Pinpoint the cell where the given text exists, returning its [X, Y] midpoint coordinate. 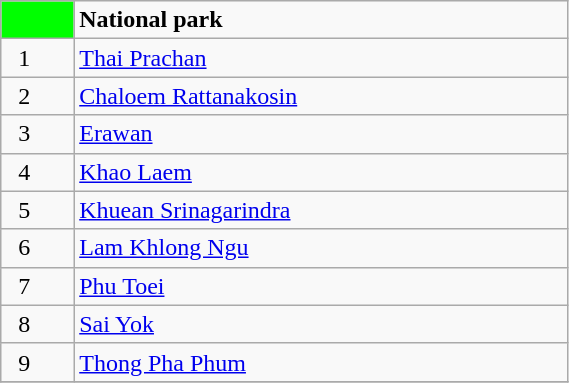
5 [38, 210]
8 [38, 324]
Khuean Srinagarindra [321, 210]
Thong Pha Phum [321, 362]
1 [38, 58]
Lam Khlong Ngu [321, 248]
Phu Toei [321, 286]
3 [38, 134]
6 [38, 248]
4 [38, 172]
9 [38, 362]
Chaloem Rattanakosin [321, 96]
Erawan [321, 134]
7 [38, 286]
National park [321, 20]
Khao Laem [321, 172]
2 [38, 96]
Thai Prachan [321, 58]
Sai Yok [321, 324]
